Locate the cell with the specified text and output its (x, y) center coordinate. 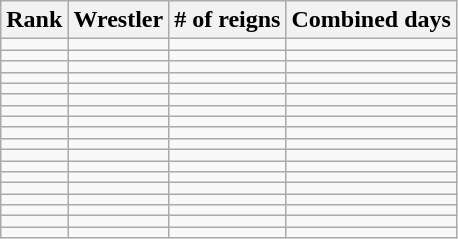
Rank (34, 20)
# of reigns (228, 20)
Wrestler (118, 20)
Combined days (371, 20)
